Output the (x, y) coordinate of the center of the cell containing the given text.  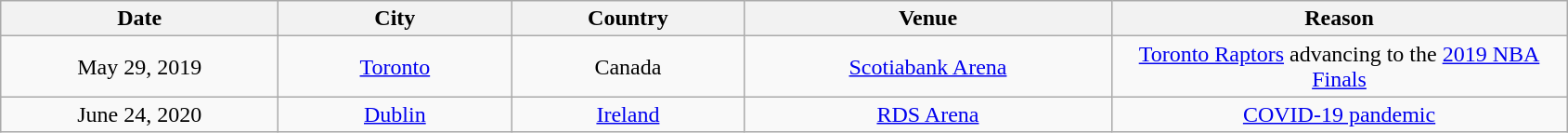
RDS Arena (928, 114)
May 29, 2019 (139, 67)
Date (139, 19)
Dublin (395, 114)
June 24, 2020 (139, 114)
Country (628, 19)
Canada (628, 67)
Venue (928, 19)
Scotiabank Arena (928, 67)
Toronto Raptors advancing to the 2019 NBA Finals (1339, 67)
City (395, 19)
Ireland (628, 114)
Reason (1339, 19)
COVID-19 pandemic (1339, 114)
Toronto (395, 67)
